Capture the cell that displays the provided text and extract its (X, Y) central coordinate. 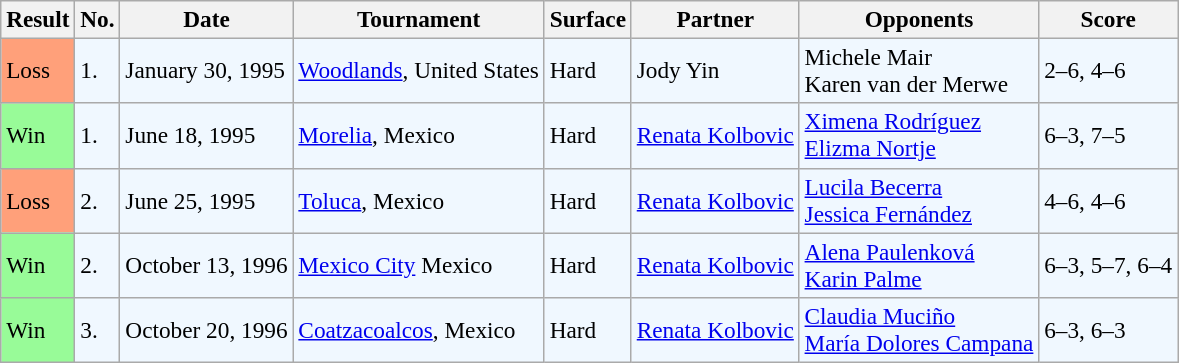
January 30, 1995 (206, 70)
Lucila Becerra Jessica Fernández (919, 200)
June 25, 1995 (206, 200)
Michele Mair Karen van der Merwe (919, 70)
Alena Paulenková Karin Palme (919, 264)
Surface (588, 19)
October 13, 1996 (206, 264)
Score (1108, 19)
October 20, 1996 (206, 330)
Result (38, 19)
Date (206, 19)
Opponents (919, 19)
Claudia Muciño María Dolores Campana (919, 330)
6–3, 6–3 (1108, 330)
Partner (715, 19)
Morelia, Mexico (418, 136)
4–6, 4–6 (1108, 200)
3. (98, 330)
Mexico City Mexico (418, 264)
No. (98, 19)
Tournament (418, 19)
June 18, 1995 (206, 136)
Jody Yin (715, 70)
6–3, 7–5 (1108, 136)
6–3, 5–7, 6–4 (1108, 264)
Woodlands, United States (418, 70)
Coatzacoalcos, Mexico (418, 330)
2–6, 4–6 (1108, 70)
Ximena Rodríguez Elizma Nortje (919, 136)
Toluca, Mexico (418, 200)
